Determine the (X, Y) coordinate at the center of the cell enclosing the given text.  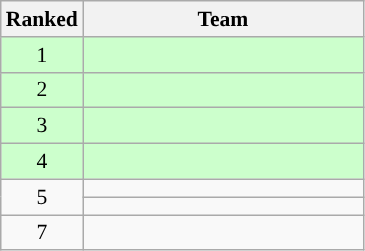
Team (223, 19)
7 (42, 233)
5 (42, 197)
Ranked (42, 19)
2 (42, 90)
3 (42, 126)
4 (42, 162)
1 (42, 55)
